Scan for the cell matching the given text and deliver its (x, y) coordinate at center. 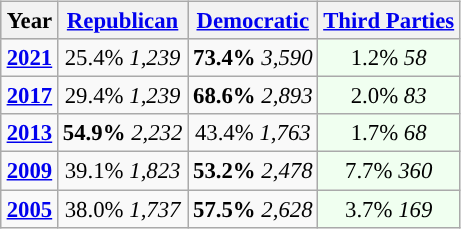
25.4% 1,239 (122, 58)
53.2% 2,478 (253, 171)
29.4% 1,239 (122, 96)
3.7% 169 (389, 209)
54.9% 2,232 (122, 133)
43.4% 1,763 (253, 133)
2.0% 83 (389, 96)
57.5% 2,628 (253, 209)
1.2% 58 (389, 58)
Democratic (253, 21)
Republican (122, 21)
1.7% 68 (389, 133)
2017 (29, 96)
39.1% 1,823 (122, 171)
Third Parties (389, 21)
2021 (29, 58)
73.4% 3,590 (253, 58)
7.7% 360 (389, 171)
2009 (29, 171)
2005 (29, 209)
2013 (29, 133)
Year (29, 21)
38.0% 1,737 (122, 209)
68.6% 2,893 (253, 96)
